Provide the [X, Y] coordinate of the cell's center where the given text is located.  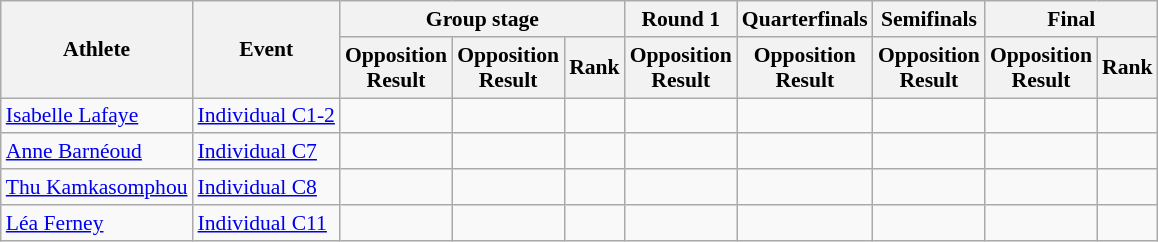
Individual C8 [266, 187]
Round 1 [681, 19]
Individual C11 [266, 223]
Individual C1-2 [266, 116]
Anne Barnéoud [97, 152]
Thu Kamkasomphou [97, 187]
Quarterfinals [805, 19]
Event [266, 50]
Athlete [97, 50]
Final [1072, 19]
Individual C7 [266, 152]
Group stage [482, 19]
Léa Ferney [97, 223]
Isabelle Lafaye [97, 116]
Semifinals [929, 19]
